Find where the given text appears and provide that cell's center as (x, y) coordinate. 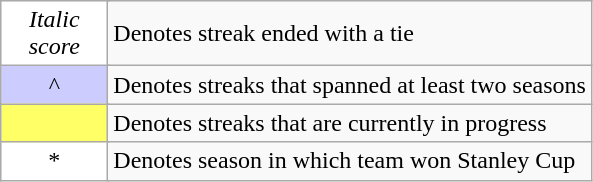
^ (54, 85)
Denotes season in which team won Stanley Cup (350, 161)
Denotes streaks that are currently in progress (350, 123)
Denotes streaks that spanned at least two seasons (350, 85)
* (54, 161)
Italic score (54, 34)
Denotes streak ended with a tie (350, 34)
